Search for the cell housing the specified text and yield its [X, Y] center coordinate. 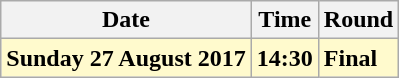
14:30 [284, 58]
Date [126, 20]
Final [358, 58]
Sunday 27 August 2017 [126, 58]
Round [358, 20]
Time [284, 20]
